Scan for the cell matching the given text and deliver its (X, Y) coordinate at center. 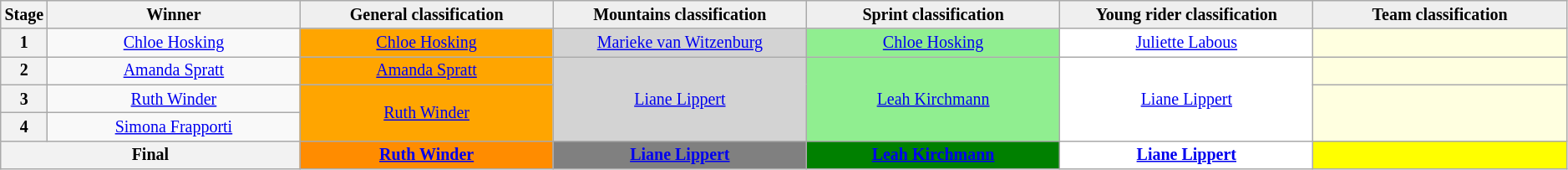
2 (24, 70)
Juliette Labous (1186, 44)
Stage (24, 15)
General classification (426, 15)
Young rider classification (1186, 15)
Winner (174, 15)
4 (24, 127)
Marieke van Witzenburg (680, 44)
Final (150, 154)
Mountains classification (680, 15)
Team classification (1440, 15)
Simona Frapporti (174, 127)
Sprint classification (932, 15)
1 (24, 44)
3 (24, 99)
